Determine the [X, Y] coordinate at the center of the cell enclosing the given text.  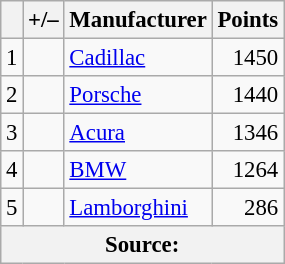
2 [12, 95]
Points [248, 20]
Cadillac [138, 58]
1346 [248, 133]
+/– [44, 20]
1440 [248, 95]
1 [12, 58]
Porsche [138, 95]
3 [12, 133]
Manufacturer [138, 20]
BMW [138, 170]
Lamborghini [138, 208]
Acura [138, 133]
1264 [248, 170]
5 [12, 208]
1450 [248, 58]
286 [248, 208]
4 [12, 170]
Source: [142, 245]
